Find where the given text appears and provide that cell's center as (X, Y) coordinate. 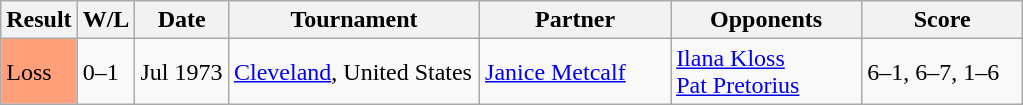
W/L (106, 20)
Janice Metcalf (576, 72)
Ilana Kloss Pat Pretorius (766, 72)
Cleveland, United States (354, 72)
Jul 1973 (182, 72)
Score (942, 20)
Tournament (354, 20)
Date (182, 20)
0–1 (106, 72)
6–1, 6–7, 1–6 (942, 72)
Loss (39, 72)
Opponents (766, 20)
Partner (576, 20)
Result (39, 20)
